Capture the cell that displays the provided text and extract its (x, y) central coordinate. 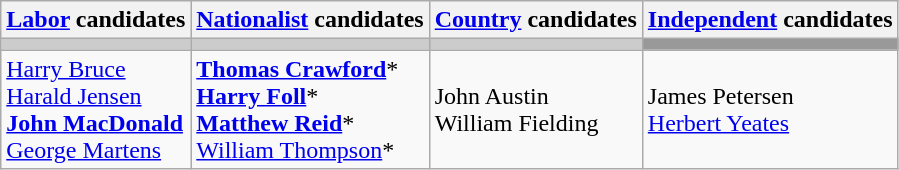
Nationalist candidates (310, 20)
Labor candidates (96, 20)
John AustinWilliam Fielding (536, 110)
Country candidates (536, 20)
Independent candidates (770, 20)
Thomas Crawford*Harry Foll*Matthew Reid*William Thompson* (310, 110)
Harry BruceHarald JensenJohn MacDonaldGeorge Martens (96, 110)
James PetersenHerbert Yeates (770, 110)
